Capture the cell that displays the provided text and extract its (X, Y) central coordinate. 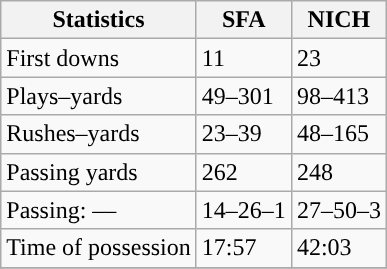
11 (244, 58)
Statistics (99, 20)
Plays–yards (99, 96)
98–413 (338, 96)
23–39 (244, 134)
Passing: –– (99, 210)
23 (338, 58)
Passing yards (99, 172)
SFA (244, 20)
42:03 (338, 248)
48–165 (338, 134)
49–301 (244, 96)
Rushes–yards (99, 134)
27–50–3 (338, 210)
262 (244, 172)
248 (338, 172)
First downs (99, 58)
17:57 (244, 248)
Time of possession (99, 248)
14–26–1 (244, 210)
NICH (338, 20)
